Return the [X, Y] coordinate for the center point of the cell that contains the specified text.  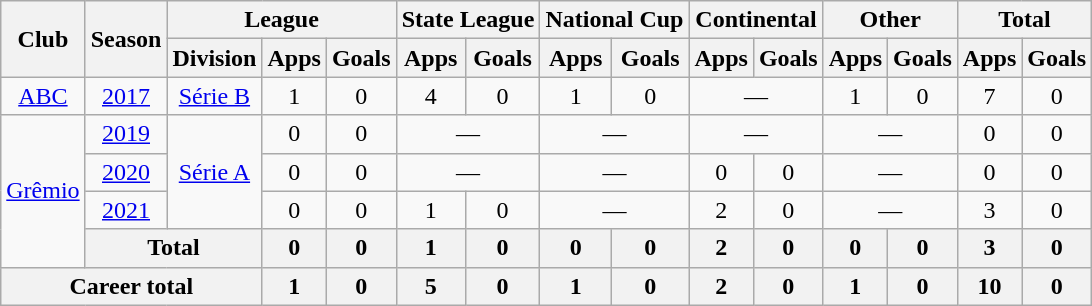
2020 [126, 172]
5 [430, 286]
Season [126, 39]
State League [468, 20]
ABC [43, 96]
Career total [132, 286]
League [282, 20]
4 [430, 96]
Other [890, 20]
2019 [126, 134]
Club [43, 39]
Division [214, 58]
Série B [214, 96]
National Cup [614, 20]
2017 [126, 96]
Série A [214, 172]
10 [989, 286]
Grêmio [43, 191]
Continental [756, 20]
7 [989, 96]
2021 [126, 210]
